Extract the [X, Y] coordinate from the center of the cell holding the provided text.  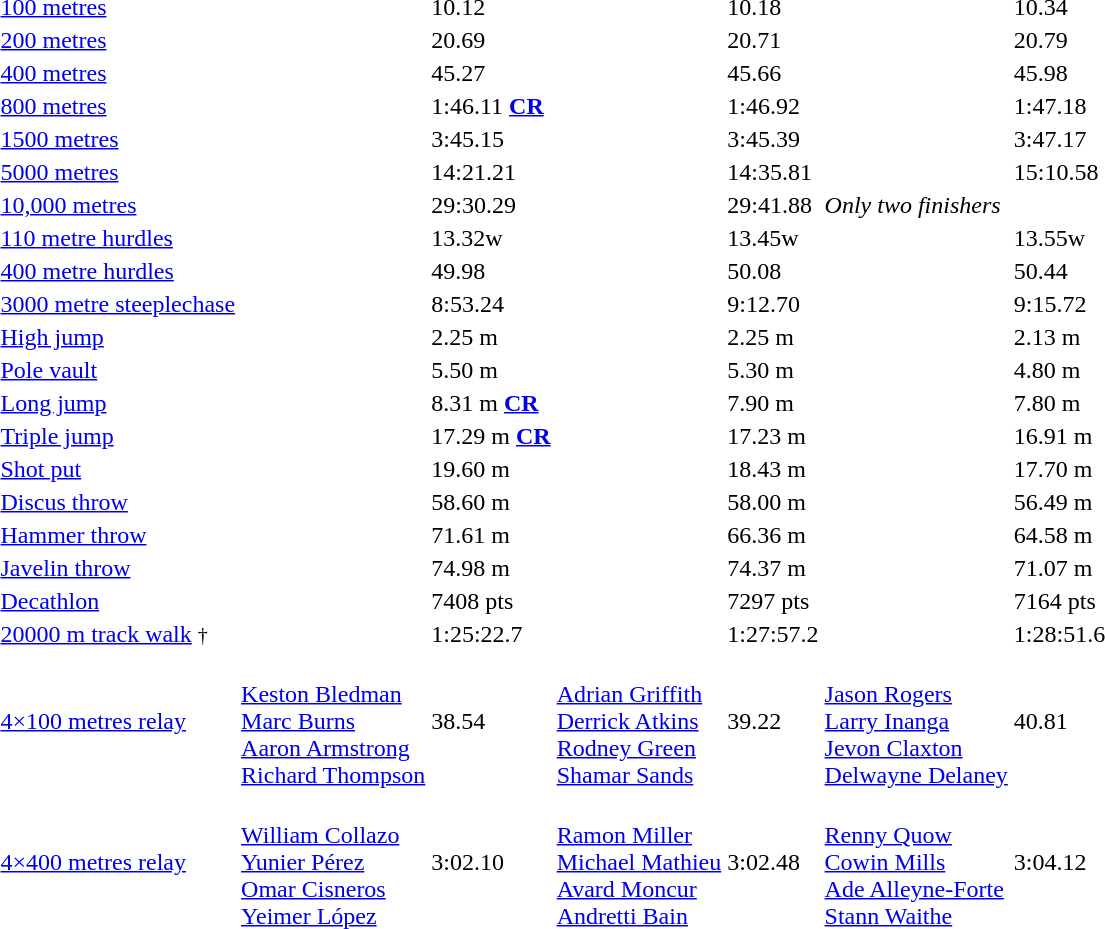
49.98 [491, 271]
13.45w [773, 238]
1:46.92 [773, 106]
5.30 m [773, 370]
19.60 m [491, 469]
7297 pts [773, 601]
3:45.15 [491, 139]
3:45.39 [773, 139]
18.43 m [773, 469]
39.22 [773, 721]
38.54 [491, 721]
20.71 [773, 40]
74.98 m [491, 568]
29:30.29 [491, 205]
20.69 [491, 40]
1:46.11 CR [491, 106]
9:12.70 [773, 304]
17.23 m [773, 436]
14:21.21 [491, 172]
Adrian GriffithDerrick AtkinsRodney GreenShamar Sands [639, 721]
58.60 m [491, 502]
8.31 m CR [491, 403]
29:41.88 [773, 205]
17.29 m CR [491, 436]
1:27:57.2 [773, 634]
Keston BledmanMarc BurnsAaron ArmstrongRichard Thompson [334, 721]
71.61 m [491, 535]
66.36 m [773, 535]
13.32w [491, 238]
50.08 [773, 271]
Jason RogersLarry InangaJevon ClaxtonDelwayne Delaney [916, 721]
45.66 [773, 73]
7408 pts [491, 601]
1:25:22.7 [491, 634]
14:35.81 [773, 172]
45.27 [491, 73]
5.50 m [491, 370]
58.00 m [773, 502]
7.90 m [773, 403]
8:53.24 [491, 304]
74.37 m [773, 568]
